Locate the cell with the specified text and output its [x, y] center coordinate. 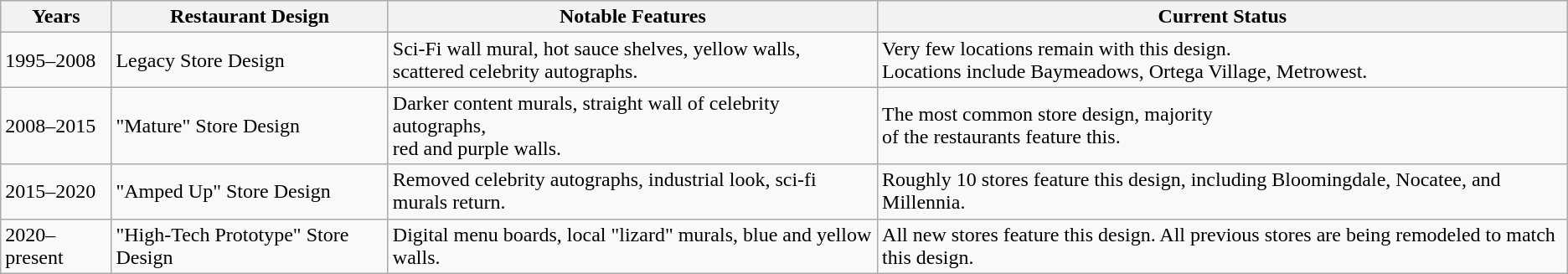
"High-Tech Prototype" Store Design [250, 246]
Darker content murals, straight wall of celebrity autographs,red and purple walls. [632, 126]
2008–2015 [56, 126]
All new stores feature this design. All previous stores are being remodeled to match this design. [1223, 246]
2020–present [56, 246]
Current Status [1223, 17]
Restaurant Design [250, 17]
Very few locations remain with this design.Locations include Baymeadows, Ortega Village, Metrowest. [1223, 60]
2015–2020 [56, 191]
The most common store design, majorityof the restaurants feature this. [1223, 126]
Sci-Fi wall mural, hot sauce shelves, yellow walls,scattered celebrity autographs. [632, 60]
"Mature" Store Design [250, 126]
Removed celebrity autographs, industrial look, sci-fi murals return. [632, 191]
Digital menu boards, local "lizard" murals, blue and yellow walls. [632, 246]
Years [56, 17]
Roughly 10 stores feature this design, including Bloomingdale, Nocatee, and Millennia. [1223, 191]
Legacy Store Design [250, 60]
Notable Features [632, 17]
1995–2008 [56, 60]
"Amped Up" Store Design [250, 191]
